Pinpoint the cell where the given text exists, returning its [x, y] midpoint coordinate. 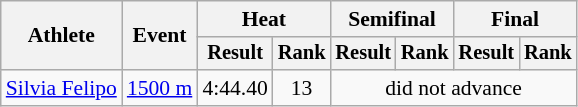
Final [516, 19]
Semifinal [392, 19]
Event [160, 36]
13 [302, 88]
4:44.40 [234, 88]
did not advance [453, 88]
1500 m [160, 88]
Athlete [62, 36]
Silvia Felipo [62, 88]
Heat [264, 19]
